Detect which cell encompasses the target text, then output its [x, y] center coordinate. 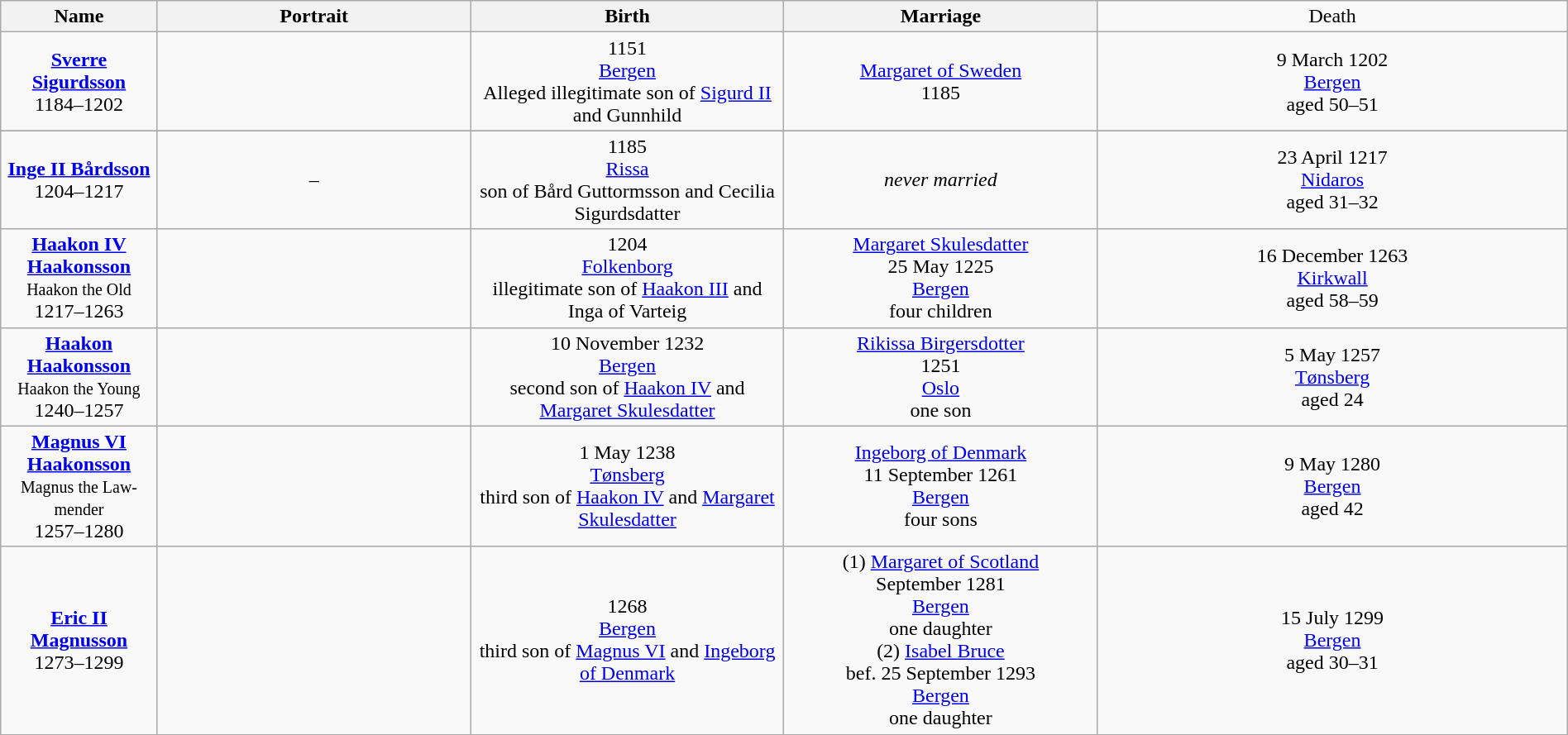
23 April 1217Nidarosaged 31–32 [1332, 180]
Rikissa Birgersdotter 1251Osloone son [941, 377]
1204Folkenborgillegitimate son of Haakon III and Inga of Varteig [627, 278]
Birth [627, 17]
Haakon IV HaakonssonHaakon the Old1217–1263 [79, 278]
Ingeborg of Denmark11 September 1261Bergenfour sons [941, 486]
Death [1332, 17]
9 March 1202Bergenaged 50–51 [1332, 81]
9 May 1280Bergenaged 42 [1332, 486]
1185Rissason of Bård Guttormsson and Cecilia Sigurdsdatter [627, 180]
1151BergenAlleged illegitimate son of Sigurd II and Gunnhild [627, 81]
5 May 1257Tønsbergaged 24 [1332, 377]
1 May 1238Tønsbergthird son of Haakon IV and Margaret Skulesdatter [627, 486]
Sverre Sigurdsson1184–1202 [79, 81]
(1) Margaret of ScotlandSeptember 1281Bergenone daughter(2) Isabel Brucebef. 25 September 1293Bergenone daughter [941, 640]
Marriage [941, 17]
10 November 1232Bergensecond son of Haakon IV and Margaret Skulesdatter [627, 377]
Portrait [314, 17]
– [314, 180]
1268Bergenthird son of Magnus VI and Ingeborg of Denmark [627, 640]
never married [941, 180]
Inge II Bårdsson1204–1217 [79, 180]
Magnus VI HaakonssonMagnus the Law-mender1257–1280 [79, 486]
Margaret of Sweden1185 [941, 81]
Margaret Skulesdatter25 May 1225Bergenfour children [941, 278]
Name [79, 17]
15 July 1299Bergenaged 30–31 [1332, 640]
16 December 1263Kirkwallaged 58–59 [1332, 278]
Haakon HaakonssonHaakon the Young1240–1257 [79, 377]
Eric II Magnusson1273–1299 [79, 640]
